Extract the (x, y) coordinate from the center of the cell holding the provided text.  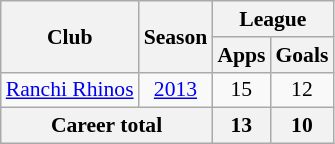
Ranchi Rhinos (70, 90)
10 (302, 126)
12 (302, 90)
Apps (241, 55)
15 (241, 90)
Season (176, 36)
Club (70, 36)
League (272, 19)
Career total (107, 126)
13 (241, 126)
Goals (302, 55)
2013 (176, 90)
